Locate the cell with the specified text and output its (x, y) center coordinate. 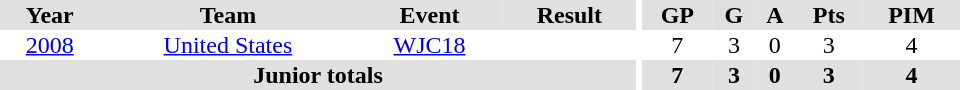
PIM (912, 15)
A (775, 15)
Pts (829, 15)
Event (429, 15)
Team (228, 15)
2008 (50, 45)
G (734, 15)
GP (678, 15)
Junior totals (318, 75)
Result (570, 15)
WJC18 (429, 45)
Year (50, 15)
United States (228, 45)
